Scan for the cell matching the given text and deliver its (X, Y) coordinate at center. 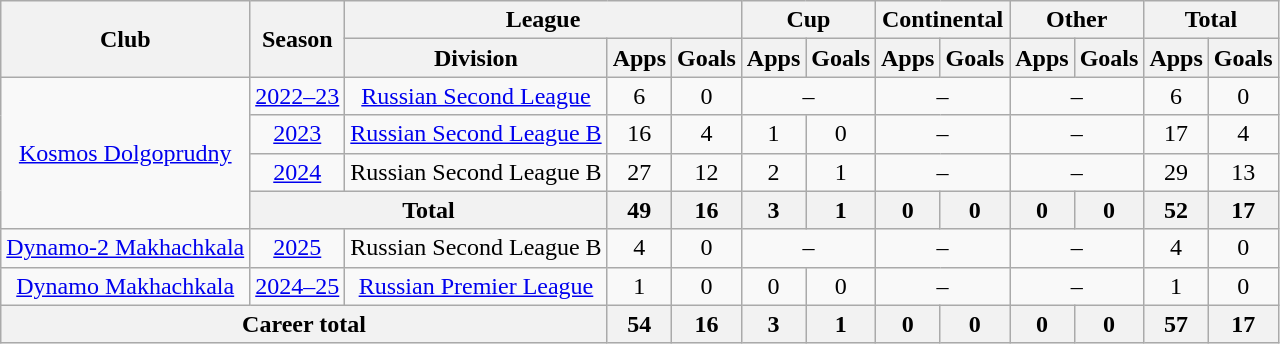
Dynamo Makhachkala (126, 286)
2024–25 (298, 286)
Russian Second League (476, 96)
12 (707, 172)
League (544, 20)
54 (639, 324)
Season (298, 39)
2023 (298, 134)
2022–23 (298, 96)
29 (1176, 172)
2024 (298, 172)
49 (639, 210)
52 (1176, 210)
2 (773, 172)
13 (1243, 172)
27 (639, 172)
Division (476, 58)
Dynamo-2 Makhachkala (126, 248)
Other (1077, 20)
2025 (298, 248)
Career total (304, 324)
Club (126, 39)
Kosmos Dolgoprudny (126, 153)
57 (1176, 324)
Russian Premier League (476, 286)
Cup (808, 20)
Continental (943, 20)
